Extract the [x, y] coordinate from the center of the cell holding the provided text.  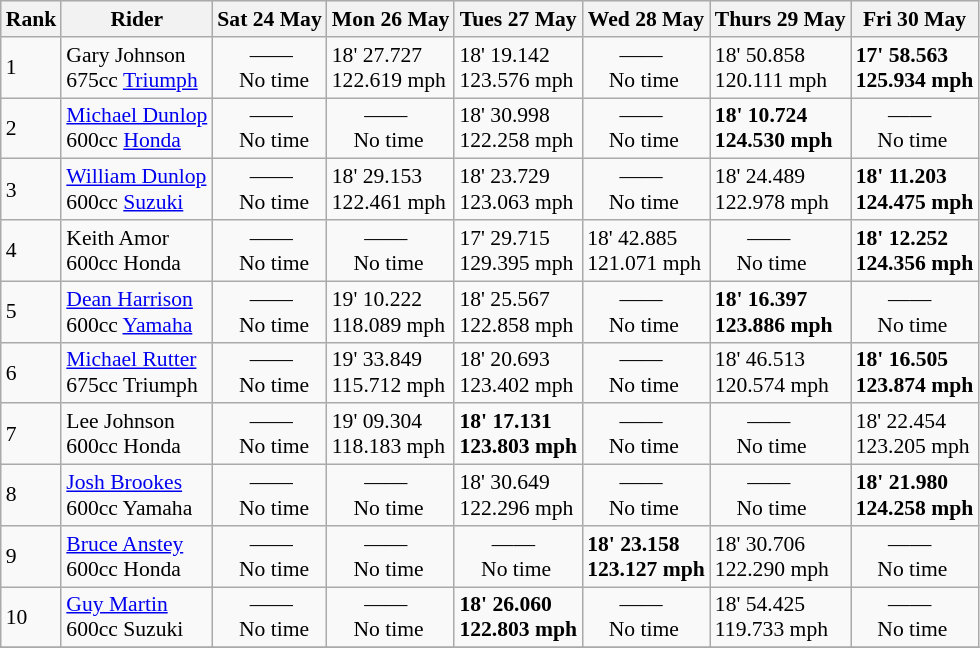
Josh Brookes 600cc Yamaha [136, 496]
18' 26.060 122.803 mph [518, 618]
17' 29.715 129.395 mph [518, 250]
Dean Harrison 600cc Yamaha [136, 312]
8 [32, 496]
18' 24.489 122.978 mph [780, 190]
18' 27.727 122.619 mph [391, 68]
Thurs 29 May [780, 19]
18' 11.203 124.475 mph [915, 190]
Guy Martin 600cc Suzuki [136, 618]
Gary Johnson 675cc Triumph [136, 68]
3 [32, 190]
18' 12.252 124.356 mph [915, 250]
18' 25.567 122.858 mph [518, 312]
7 [32, 434]
18' 46.513 120.574 mph [780, 372]
18' 30.998 122.258 mph [518, 128]
4 [32, 250]
18' 16.397 123.886 mph [780, 312]
Michael Dunlop 600cc Honda [136, 128]
18' 17.131 123.803 mph [518, 434]
19' 09.304 118.183 mph [391, 434]
18' 29.153 122.461 mph [391, 190]
18' 30.706 122.290 mph [780, 556]
18' 23.729 123.063 mph [518, 190]
William Dunlop 600cc Suzuki [136, 190]
1 [32, 68]
18' 10.724 124.530 mph [780, 128]
18' 23.158 123.127 mph [646, 556]
Keith Amor 600cc Honda [136, 250]
10 [32, 618]
Rank [32, 19]
Rider [136, 19]
Lee Johnson 600cc Honda [136, 434]
6 [32, 372]
18' 21.980 124.258 mph [915, 496]
Michael Rutter 675cc Triumph [136, 372]
18' 54.425 119.733 mph [780, 618]
18' 19.142 123.576 mph [518, 68]
17' 58.563 125.934 mph [915, 68]
9 [32, 556]
Fri 30 May [915, 19]
19' 33.849 115.712 mph [391, 372]
18' 30.649 122.296 mph [518, 496]
18' 20.693 123.402 mph [518, 372]
18' 22.454 123.205 mph [915, 434]
18' 16.505 123.874 mph [915, 372]
2 [32, 128]
Sat 24 May [269, 19]
18' 42.885 121.071 mph [646, 250]
19' 10.222 118.089 mph [391, 312]
Mon 26 May [391, 19]
Tues 27 May [518, 19]
Wed 28 May [646, 19]
5 [32, 312]
18' 50.858 120.111 mph [780, 68]
Bruce Anstey 600cc Honda [136, 556]
